Capture the cell that displays the provided text and extract its (x, y) central coordinate. 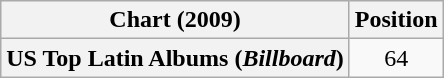
64 (396, 58)
Chart (2009) (176, 20)
Position (396, 20)
US Top Latin Albums (Billboard) (176, 58)
